Pinpoint the cell where the given text exists, returning its (x, y) midpoint coordinate. 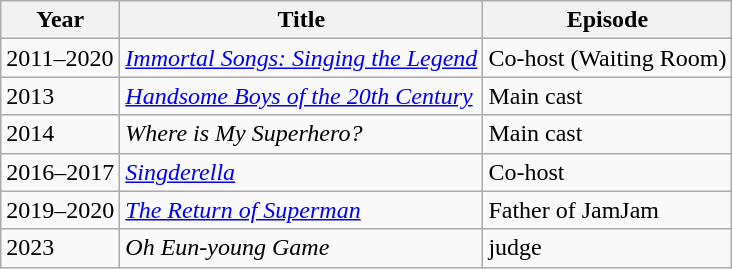
Co-host (Waiting Room) (608, 58)
Immortal Songs: Singing the Legend (302, 58)
2023 (60, 248)
2014 (60, 134)
Singderella (302, 172)
Handsome Boys of the 20th Century (302, 96)
Year (60, 20)
Oh Eun-young Game (302, 248)
The Return of Superman (302, 210)
Where is My Superhero? (302, 134)
Title (302, 20)
Episode (608, 20)
2011–2020 (60, 58)
Father of JamJam (608, 210)
2019–2020 (60, 210)
judge (608, 248)
Co-host (608, 172)
2016–2017 (60, 172)
2013 (60, 96)
